From the cell containing the given text, extract its center point as (X, Y) coordinate. 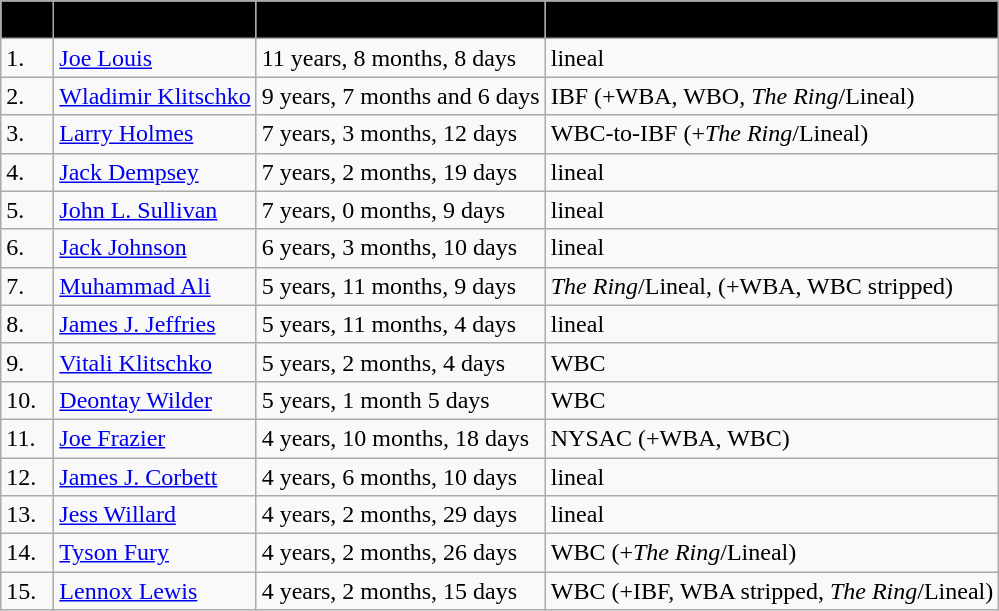
11 years, 8 months, 8 days (400, 58)
7 years, 2 months, 19 days (400, 172)
Jack Dempsey (155, 172)
Lennox Lewis (155, 591)
2. (28, 96)
5 years, 2 months, 4 days (400, 362)
4 years, 2 months, 15 days (400, 591)
9 years, 7 months and 6 days (400, 96)
7 years, 3 months, 12 days (400, 134)
WBC-to-IBF (+The Ring/Lineal) (772, 134)
John L. Sullivan (155, 210)
7. (28, 286)
8. (28, 324)
5 years, 1 month 5 days (400, 400)
Jack Johnson (155, 248)
Vitali Klitschko (155, 362)
1. (28, 58)
4 years, 2 months, 29 days (400, 515)
11. (28, 438)
15. (28, 591)
IBF (+WBA, WBO, The Ring/Lineal) (772, 96)
Joe Louis (155, 58)
Larry Holmes (155, 134)
NYSAC (+WBA, WBC) (772, 438)
Name (155, 20)
7 years, 0 months, 9 days (400, 210)
14. (28, 553)
9. (28, 362)
Title Reign (400, 20)
6 years, 3 months, 10 days (400, 248)
5 years, 11 months, 9 days (400, 286)
Wladimir Klitschko (155, 96)
WBC (+The Ring/Lineal) (772, 553)
James J. Jeffries (155, 324)
Jess Willard (155, 515)
5 years, 11 months, 4 days (400, 324)
4 years, 6 months, 10 days (400, 477)
13. (28, 515)
10. (28, 400)
WBC (+IBF, WBA stripped, The Ring/Lineal) (772, 591)
Title recognition (772, 20)
12. (28, 477)
Muhammad Ali (155, 286)
4. (28, 172)
4 years, 2 months, 26 days (400, 553)
James J. Corbett (155, 477)
5. (28, 210)
3. (28, 134)
6. (28, 248)
Joe Frazier (155, 438)
Tyson Fury (155, 553)
4 years, 10 months, 18 days (400, 438)
Deontay Wilder (155, 400)
The Ring/Lineal, (+WBA, WBC stripped) (772, 286)
Pos. (28, 20)
